From the cell containing the given text, extract its center point as (x, y) coordinate. 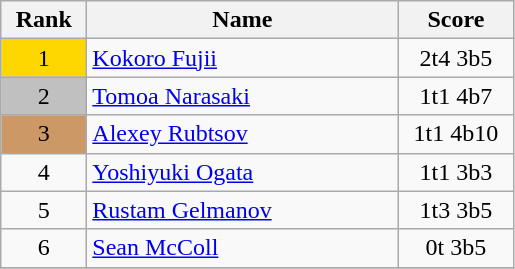
5 (44, 210)
1 (44, 58)
3 (44, 134)
Kokoro Fujii (242, 58)
Rustam Gelmanov (242, 210)
2t4 3b5 (456, 58)
1t1 4b7 (456, 96)
1t3 3b5 (456, 210)
4 (44, 172)
2 (44, 96)
Score (456, 20)
Tomoa Narasaki (242, 96)
1t1 3b3 (456, 172)
Yoshiyuki Ogata (242, 172)
6 (44, 248)
1t1 4b10 (456, 134)
Name (242, 20)
Sean McColl (242, 248)
Alexey Rubtsov (242, 134)
0t 3b5 (456, 248)
Rank (44, 20)
